Extract the (x, y) coordinate from the center of the cell holding the provided text.  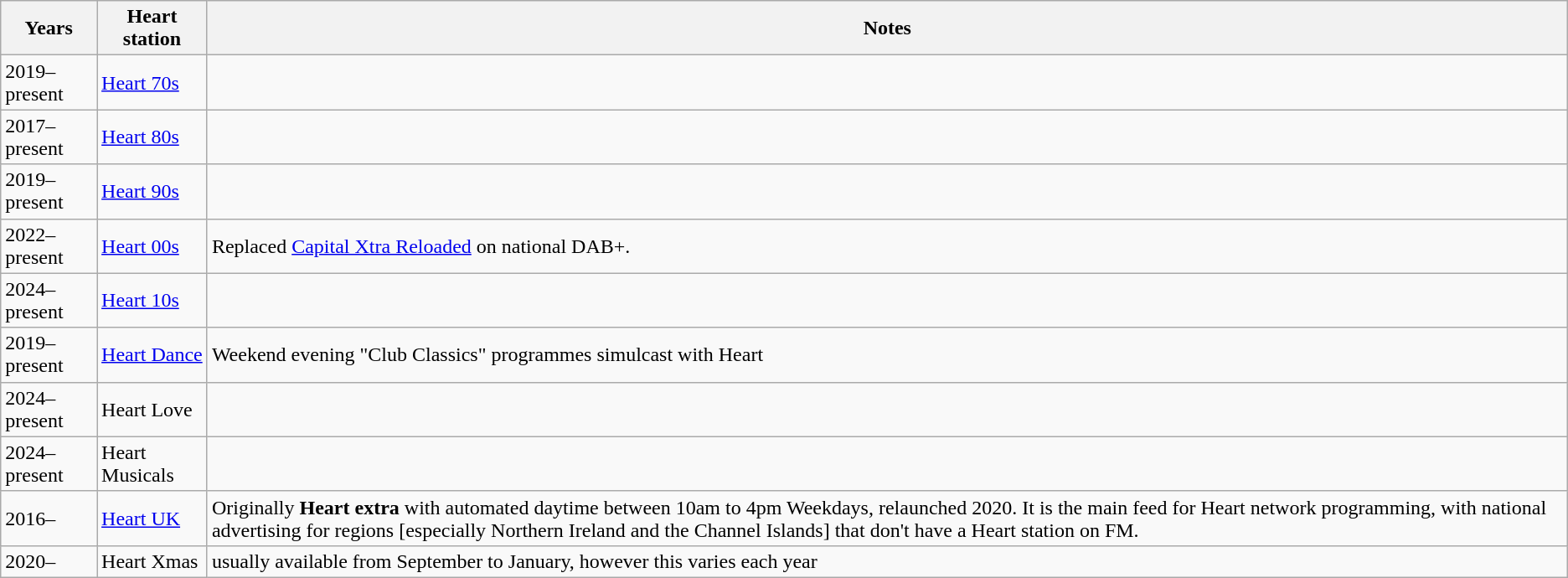
2022–present (49, 246)
Heart Xmas (152, 561)
Heart station (152, 28)
Heart Dance (152, 355)
Heart Love (152, 409)
Heart 70s (152, 82)
2016– (49, 518)
Notes (887, 28)
Heart UK (152, 518)
Heart 90s (152, 191)
Heart 10s (152, 300)
Heart 80s (152, 137)
Weekend evening "Club Classics" programmes simulcast with Heart (887, 355)
Years (49, 28)
Replaced Capital Xtra Reloaded on national DAB+. (887, 246)
2020– (49, 561)
Heart Musicals (152, 464)
usually available from September to January, however this varies each year (887, 561)
2017–present (49, 137)
Heart 00s (152, 246)
